Provide the [x, y] coordinate of the cell's center where the given text is located.  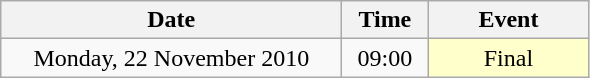
Monday, 22 November 2010 [172, 58]
Time [385, 20]
09:00 [385, 58]
Event [508, 20]
Final [508, 58]
Date [172, 20]
